Detect which cell encompasses the target text, then output its (x, y) center coordinate. 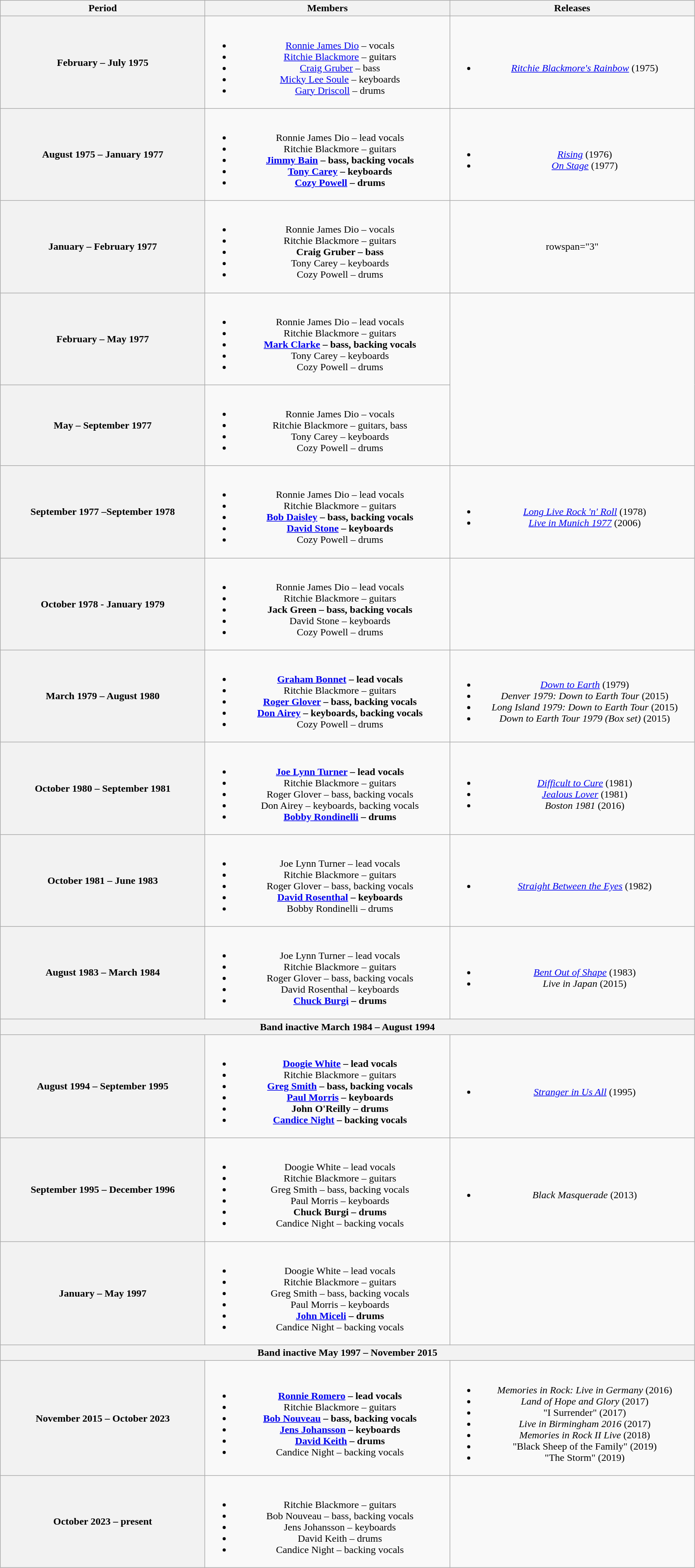
Ronnie James Dio – vocalsRitchie Blackmore – guitars, bassTony Carey – keyboardsCozy Powell – drums (328, 425)
January – May 1997 (103, 1293)
Band inactive March 1984 – August 1994 (348, 1027)
Straight Between the Eyes (1982) (572, 881)
May – September 1977 (103, 425)
October 1978 - January 1979 (103, 604)
September 1995 – December 1996 (103, 1190)
November 2015 – October 2023 (103, 1418)
Ritchie Blackmore's Rainbow (1975) (572, 63)
Ronnie James Dio – lead vocalsRitchie Blackmore – guitarsJack Green – bass, backing vocalsDavid Stone – keyboardsCozy Powell – drums (328, 604)
Rising (1976)On Stage (1977) (572, 154)
Joe Lynn Turner – lead vocalsRitchie Blackmore – guitarsRoger Glover – bass, backing vocalsDavid Rosenthal – keyboardsChuck Burgi – drums (328, 972)
Ronnie James Dio – lead vocalsRitchie Blackmore – guitarsJimmy Bain – bass, backing vocalsTony Carey – keyboardsCozy Powell – drums (328, 154)
Long Live Rock 'n' Roll (1978)Live in Munich 1977 (2006) (572, 512)
Down to Earth (1979)Denver 1979: Down to Earth Tour (2015)Long Island 1979: Down to Earth Tour (2015)Down to Earth Tour 1979 (Box set) (2015) (572, 696)
October 1980 – September 1981 (103, 788)
September 1977 –September 1978 (103, 512)
Ronnie James Dio – vocalsRitchie Blackmore – guitarsCraig Gruber – bassTony Carey – keyboardsCozy Powell – drums (328, 247)
Ritchie Blackmore – guitarsBob Nouveau – bass, backing vocalsJens Johansson – keyboardsDavid Keith – drumsCandice Night – backing vocals (328, 1522)
February – May 1977 (103, 339)
Period (103, 8)
Joe Lynn Turner – lead vocalsRitchie Blackmore – guitarsRoger Glover – bass, backing vocalsDavid Rosenthal – keyboardsBobby Rondinelli – drums (328, 881)
rowspan="3" (572, 247)
August 1994 – September 1995 (103, 1086)
Graham Bonnet – lead vocalsRitchie Blackmore – guitarsRoger Glover – bass, backing vocalsDon Airey – keyboards, backing vocalsCozy Powell – drums (328, 696)
Ronnie James Dio – lead vocalsRitchie Blackmore – guitarsMark Clarke – bass, backing vocalsTony Carey – keyboardsCozy Powell – drums (328, 339)
Bent Out of Shape (1983)Live in Japan (2015) (572, 972)
Ronnie James Dio – vocalsRitchie Blackmore – guitarsCraig Gruber – bassMicky Lee Soule – keyboardsGary Driscoll – drums (328, 63)
Releases (572, 8)
February – July 1975 (103, 63)
March 1979 – August 1980 (103, 696)
January – February 1977 (103, 247)
August 1983 – March 1984 (103, 972)
October 1981 – June 1983 (103, 881)
Stranger in Us All (1995) (572, 1086)
Black Masquerade (2013) (572, 1190)
Band inactive May 1997 – November 2015 (348, 1353)
October 2023 – present (103, 1522)
Difficult to Cure (1981)Jealous Lover (1981)Boston 1981 (2016) (572, 788)
August 1975 – January 1977 (103, 154)
Ronnie James Dio – lead vocalsRitchie Blackmore – guitarsBob Daisley – bass, backing vocalsDavid Stone – keyboardsCozy Powell – drums (328, 512)
Members (328, 8)
